Return (x, y) of the center of cell containing provided text 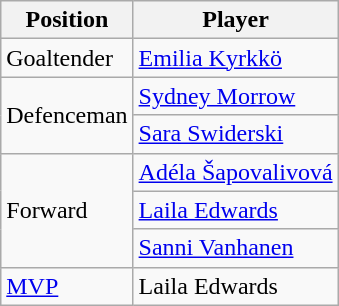
Goaltender (67, 58)
Player (236, 20)
Sydney Morrow (236, 96)
Emilia Kyrkkö (236, 58)
Position (67, 20)
Defenceman (67, 115)
Forward (67, 210)
MVP (67, 286)
Sara Swiderski (236, 134)
Sanni Vanhanen (236, 248)
Adéla Šapovalivová (236, 172)
